Find where the given text appears and provide that cell's center as (x, y) coordinate. 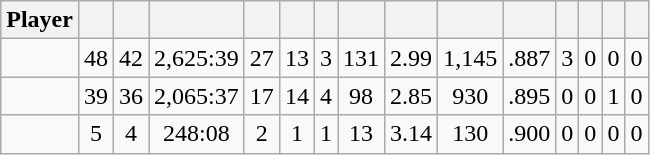
48 (96, 58)
3.14 (412, 134)
2,625:39 (197, 58)
131 (362, 58)
39 (96, 96)
2.99 (412, 58)
248:08 (197, 134)
.900 (530, 134)
98 (362, 96)
Player (40, 20)
27 (262, 58)
2,065:37 (197, 96)
14 (296, 96)
5 (96, 134)
.895 (530, 96)
42 (132, 58)
.887 (530, 58)
36 (132, 96)
930 (470, 96)
2.85 (412, 96)
2 (262, 134)
17 (262, 96)
130 (470, 134)
1,145 (470, 58)
